From the cell containing the given text, extract its center point as [x, y] coordinate. 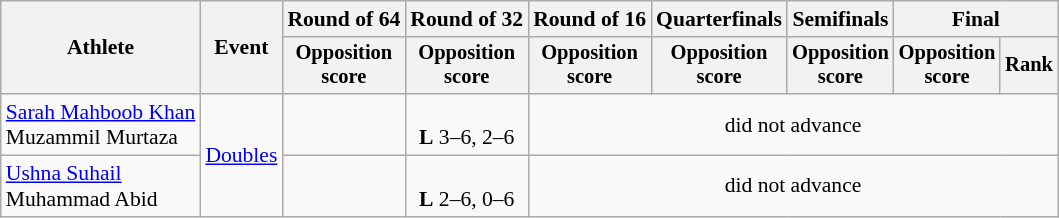
Final [976, 19]
Event [241, 48]
Quarterfinals [719, 19]
Round of 32 [466, 19]
Ushna SuhailMuhammad Abid [101, 186]
Round of 16 [590, 19]
L 3–6, 2–6 [466, 124]
L 2–6, 0–6 [466, 186]
Athlete [101, 48]
Doubles [241, 155]
Sarah Mahboob KhanMuzammil Murtaza [101, 124]
Semifinals [840, 19]
Rank [1029, 66]
Round of 64 [344, 19]
